Extract the [x, y] coordinate from the center of the cell holding the provided text.  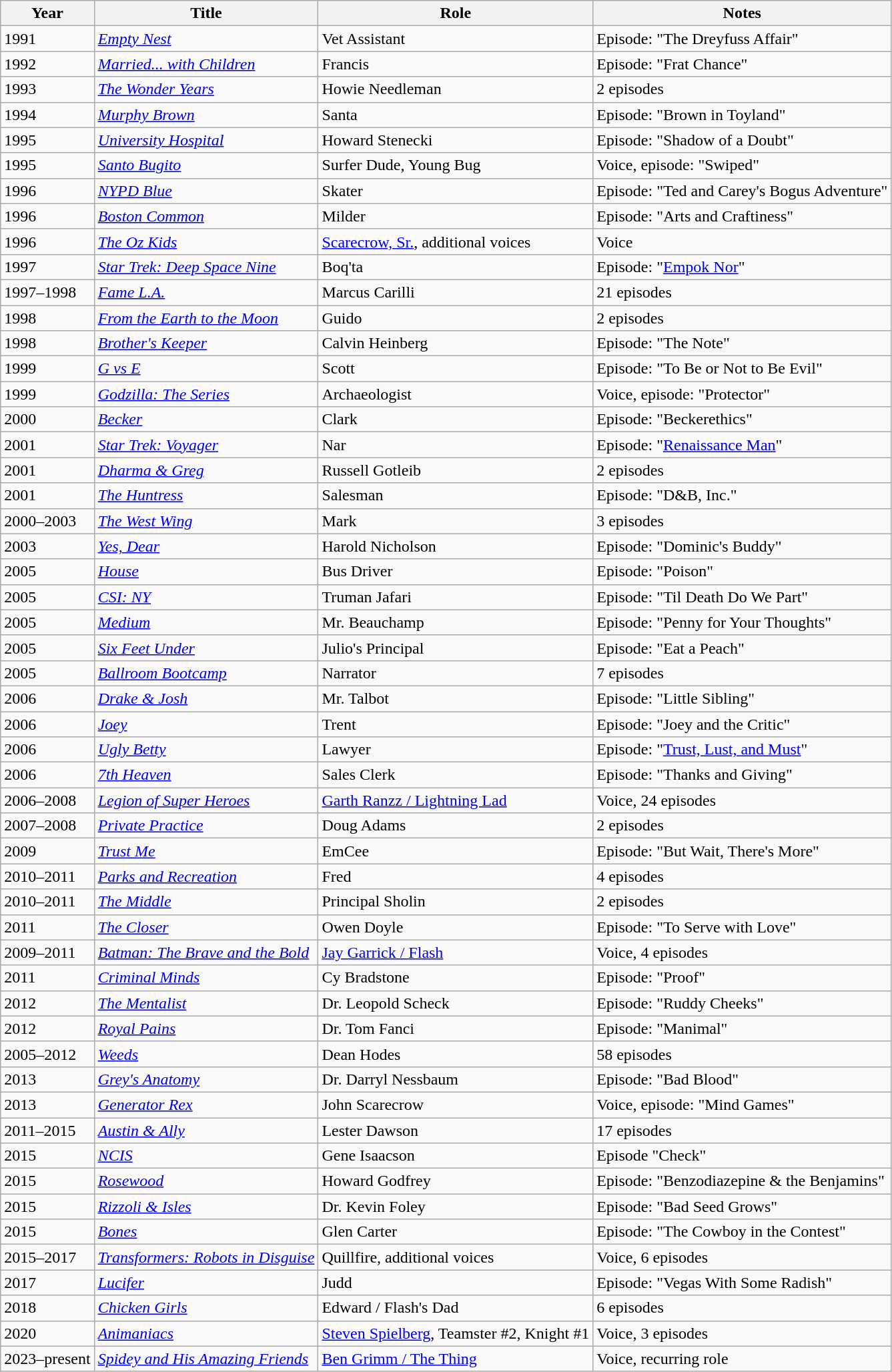
21 episodes [742, 292]
Julio's Principal [456, 648]
Episode: "Bad Blood" [742, 1079]
Rizzoli & Isles [206, 1207]
Truman Jafari [456, 597]
Animaniacs [206, 1333]
17 episodes [742, 1131]
Fred [456, 876]
Skater [456, 191]
Voice [742, 241]
Scarecrow, Sr., additional voices [456, 241]
Becker [206, 420]
Episode: "Empok Nor" [742, 267]
Episode: "Til Death Do We Part" [742, 597]
Salesman [456, 496]
Drake & Josh [206, 698]
Santo Bugito [206, 165]
Rosewood [206, 1181]
Joey [206, 724]
Boq'ta [456, 267]
Star Trek: Deep Space Nine [206, 267]
Episode: "The Cowboy in the Contest" [742, 1232]
Generator Rex [206, 1105]
Chicken Girls [206, 1308]
The Closer [206, 927]
Dr. Tom Fanci [456, 1028]
Episode: "Brown in Toyland" [742, 115]
Royal Pains [206, 1028]
Legion of Super Heroes [206, 800]
Voice, recurring role [742, 1359]
Owen Doyle [456, 927]
Dr. Kevin Foley [456, 1207]
Episode: "Trust, Lust, and Must" [742, 750]
The Huntress [206, 496]
2009 [47, 851]
1997 [47, 267]
Episode: "Bad Seed Grows" [742, 1207]
Spidey and His Amazing Friends [206, 1359]
Year [47, 13]
Howard Godfrey [456, 1181]
Calvin Heinberg [456, 344]
Title [206, 13]
Dr. Leopold Scheck [456, 1003]
Sales Clerk [456, 775]
Episode: "Benzodiazepine & the Benjamins" [742, 1181]
Episode: "Shadow of a Doubt" [742, 140]
Star Trek: Voyager [206, 445]
Trust Me [206, 851]
Ben Grimm / The Thing [456, 1359]
Trent [456, 724]
Edward / Flash's Dad [456, 1308]
Vet Assistant [456, 39]
Bones [206, 1232]
Voice, episode: "Swiped" [742, 165]
From the Earth to the Moon [206, 318]
Garth Ranzz / Lightning Lad [456, 800]
Episode: "Penny for Your Thoughts" [742, 622]
Episode: "Proof" [742, 978]
The Mentalist [206, 1003]
Transformers: Robots in Disguise [206, 1257]
1997–1998 [47, 292]
Voice, 3 episodes [742, 1333]
Notes [742, 13]
Episode: "Vegas With Some Radish" [742, 1283]
Grey's Anatomy [206, 1079]
2020 [47, 1333]
Mr. Beauchamp [456, 622]
Francis [456, 64]
2006–2008 [47, 800]
Bus Driver [456, 572]
Narrator [456, 673]
Voice, episode: "Mind Games" [742, 1105]
Lester Dawson [456, 1131]
Criminal Minds [206, 978]
Episode: "Arts and Craftiness" [742, 216]
2017 [47, 1283]
Howard Stenecki [456, 140]
Milder [456, 216]
Doug Adams [456, 826]
Dean Hodes [456, 1054]
Jay Garrick / Flash [456, 952]
2023–present [47, 1359]
58 episodes [742, 1054]
NCIS [206, 1156]
Ugly Betty [206, 750]
Batman: The Brave and the Bold [206, 952]
Guido [456, 318]
Austin & Ally [206, 1131]
2018 [47, 1308]
Episode: "Beckerethics" [742, 420]
House [206, 572]
John Scarecrow [456, 1105]
Episode: "To Be or Not to Be Evil" [742, 369]
Fame L.A. [206, 292]
Episode: "The Dreyfuss Affair" [742, 39]
Marcus Carilli [456, 292]
Cy Bradstone [456, 978]
Voice, 6 episodes [742, 1257]
Voice, 4 episodes [742, 952]
Episode: "Poison" [742, 572]
Six Feet Under [206, 648]
Santa [456, 115]
Principal Sholin [456, 902]
Judd [456, 1283]
Ballroom Bootcamp [206, 673]
Episode: "Dominic's Buddy" [742, 546]
Episode: "Manimal" [742, 1028]
3 episodes [742, 521]
Lucifer [206, 1283]
Glen Carter [456, 1232]
Empty Nest [206, 39]
Clark [456, 420]
The West Wing [206, 521]
Harold Nicholson [456, 546]
University Hospital [206, 140]
CSI: NY [206, 597]
G vs E [206, 369]
Episode: "Joey and the Critic" [742, 724]
Brother's Keeper [206, 344]
Weeds [206, 1054]
Episode: "Renaissance Man" [742, 445]
Archaeologist [456, 394]
Nar [456, 445]
Married... with Children [206, 64]
Parks and Recreation [206, 876]
1994 [47, 115]
Episode: "Ted and Carey's Bogus Adventure" [742, 191]
1992 [47, 64]
6 episodes [742, 1308]
Mr. Talbot [456, 698]
Steven Spielberg, Teamster #2, Knight #1 [456, 1333]
Dr. Darryl Nessbaum [456, 1079]
Quillfire, additional voices [456, 1257]
Episode "Check" [742, 1156]
1991 [47, 39]
Role [456, 13]
Russell Gotleib [456, 470]
Lawyer [456, 750]
1993 [47, 89]
2005–2012 [47, 1054]
Medium [206, 622]
Episode: "Ruddy Cheeks" [742, 1003]
Scott [456, 369]
4 episodes [742, 876]
2015–2017 [47, 1257]
2000–2003 [47, 521]
Episode: "D&B, Inc." [742, 496]
EmCee [456, 851]
2011–2015 [47, 1131]
Episode: "Eat a Peach" [742, 648]
Boston Common [206, 216]
The Oz Kids [206, 241]
Episode: "Frat Chance" [742, 64]
The Wonder Years [206, 89]
2009–2011 [47, 952]
2000 [47, 420]
2007–2008 [47, 826]
The Middle [206, 902]
NYPD Blue [206, 191]
Episode: "To Serve with Love" [742, 927]
Mark [456, 521]
Voice, episode: "Protector" [742, 394]
Murphy Brown [206, 115]
Voice, 24 episodes [742, 800]
Episode: "Thanks and Giving" [742, 775]
Episode: "Little Sibling" [742, 698]
Godzilla: The Series [206, 394]
Dharma & Greg [206, 470]
Episode: "But Wait, There's More" [742, 851]
Howie Needleman [456, 89]
2003 [47, 546]
Private Practice [206, 826]
Gene Isaacson [456, 1156]
Yes, Dear [206, 546]
Surfer Dude, Young Bug [456, 165]
7th Heaven [206, 775]
Episode: "The Note" [742, 344]
7 episodes [742, 673]
